Find where the given text appears and provide that cell's center as (X, Y) coordinate. 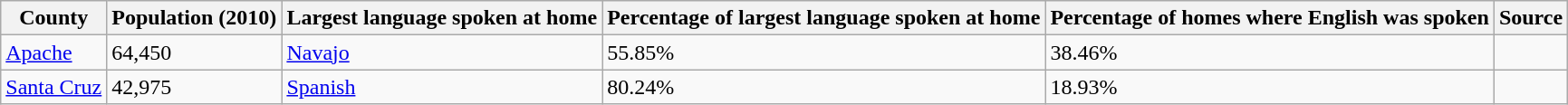
80.24% (824, 87)
38.46% (1270, 52)
Spanish (442, 87)
Apache (54, 52)
Navajo (442, 52)
Population (2010) (194, 18)
18.93% (1270, 87)
Percentage of homes where English was spoken (1270, 18)
Santa Cruz (54, 87)
Largest language spoken at home (442, 18)
Percentage of largest language spoken at home (824, 18)
64,450 (194, 52)
Source (1531, 18)
County (54, 18)
42,975 (194, 87)
55.85% (824, 52)
